Search for the cell housing the specified text and yield its [x, y] center coordinate. 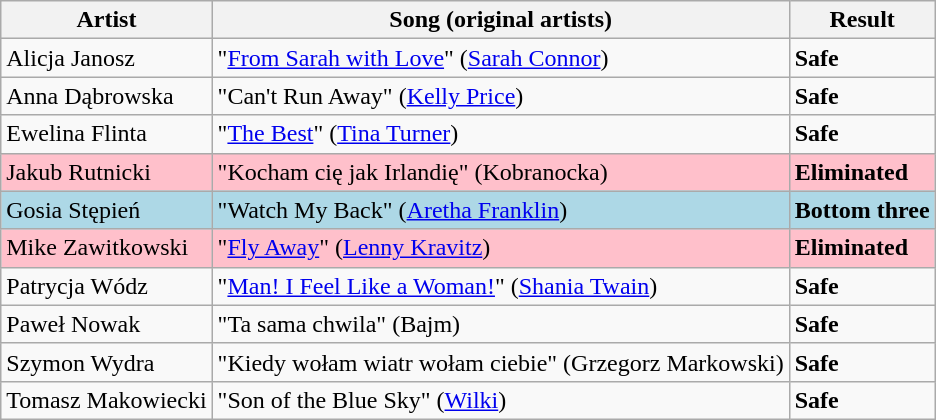
Gosia Stępień [106, 210]
Paweł Nowak [106, 324]
"Man! I Feel Like a Woman!" (Shania Twain) [500, 286]
Jakub Rutnicki [106, 172]
Tomasz Makowiecki [106, 400]
"Kiedy wołam wiatr wołam ciebie" (Grzegorz Markowski) [500, 362]
Song (original artists) [500, 20]
Result [862, 20]
"Can't Run Away" (Kelly Price) [500, 96]
Patrycja Wódz [106, 286]
"Fly Away" (Lenny Kravitz) [500, 248]
"Watch My Back" (Aretha Franklin) [500, 210]
"The Best" (Tina Turner) [500, 134]
Mike Zawitkowski [106, 248]
"From Sarah with Love" (Sarah Connor) [500, 58]
Anna Dąbrowska [106, 96]
Bottom three [862, 210]
Alicja Janosz [106, 58]
Ewelina Flinta [106, 134]
Artist [106, 20]
Szymon Wydra [106, 362]
"Kocham cię jak Irlandię" (Kobranocka) [500, 172]
"Ta sama chwila" (Bajm) [500, 324]
"Son of the Blue Sky" (Wilki) [500, 400]
